For the text-containing cell, return its midpoint in (x, y) coordinate format. 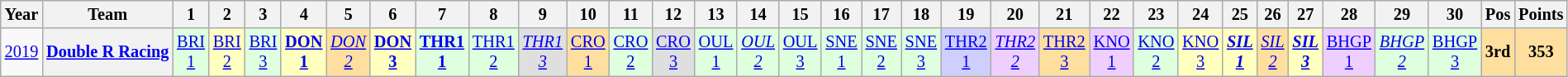
12 (673, 14)
SNE2 (881, 52)
THR22 (1015, 52)
Double R Racing (107, 52)
DON2 (349, 52)
3rd (1498, 52)
10 (588, 14)
OUL1 (716, 52)
15 (801, 14)
9 (543, 14)
27 (1305, 14)
DON1 (304, 52)
Pos (1498, 14)
BRI1 (191, 52)
19 (967, 14)
8 (494, 14)
Year (21, 14)
2019 (21, 52)
2 (227, 14)
18 (921, 14)
5 (349, 14)
353 (1541, 52)
13 (716, 14)
30 (1455, 14)
DON3 (393, 52)
7 (442, 14)
4 (304, 14)
THR12 (494, 52)
Team (107, 14)
23 (1156, 14)
SIL2 (1273, 52)
SIL3 (1305, 52)
BHGP2 (1402, 52)
KNO2 (1156, 52)
SIL1 (1239, 52)
KNO3 (1200, 52)
24 (1200, 14)
22 (1112, 14)
THR21 (967, 52)
BHGP3 (1455, 52)
3 (264, 14)
16 (841, 14)
BRI3 (264, 52)
28 (1349, 14)
SNE1 (841, 52)
THR13 (543, 52)
OUL3 (801, 52)
1 (191, 14)
25 (1239, 14)
17 (881, 14)
6 (393, 14)
BRI2 (227, 52)
29 (1402, 14)
CRO2 (631, 52)
11 (631, 14)
SNE3 (921, 52)
THR11 (442, 52)
21 (1064, 14)
20 (1015, 14)
CRO1 (588, 52)
CRO3 (673, 52)
Points (1541, 14)
26 (1273, 14)
THR23 (1064, 52)
BHGP1 (1349, 52)
14 (758, 14)
OUL2 (758, 52)
KNO1 (1112, 52)
